Return the [X, Y] coordinate for the center point of the cell that contains the specified text.  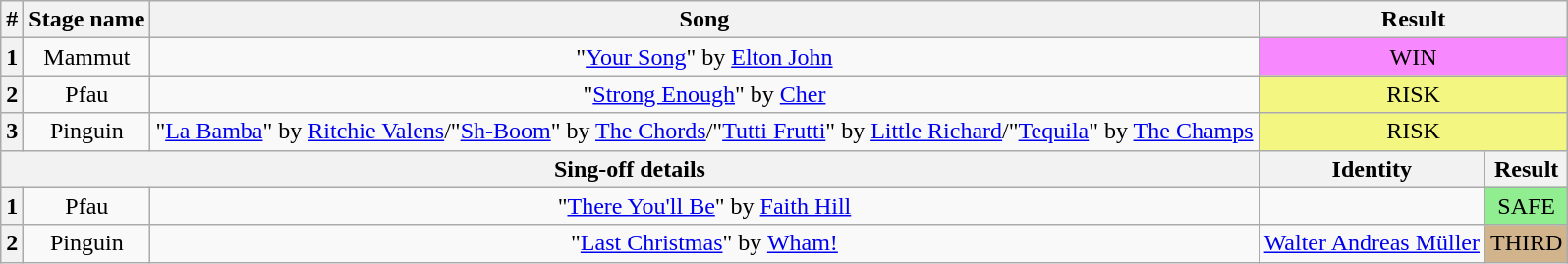
SAFE [1526, 206]
"La Bamba" by Ritchie Valens/"Sh-Boom" by The Chords/"Tutti Frutti" by Little Richard/"Tequila" by The Champs [704, 132]
Identity [1372, 169]
"Your Song" by Elton John [704, 57]
"Strong Enough" by Cher [704, 94]
"Last Christmas" by Wham! [704, 243]
Stage name [86, 20]
WIN [1413, 57]
Song [704, 20]
"There You'll Be" by Faith Hill [704, 206]
3 [12, 132]
Walter Andreas Müller [1372, 243]
THIRD [1526, 243]
Mammut [86, 57]
# [12, 20]
Sing-off details [630, 169]
